Capture the cell that displays the provided text and extract its (X, Y) central coordinate. 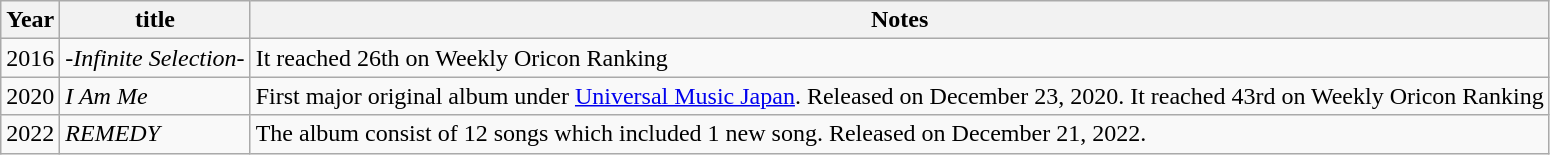
It reached 26th on Weekly Oricon Ranking (900, 58)
title (155, 20)
2022 (30, 134)
First major original album under Universal Music Japan. Released on December 23, 2020. It reached 43rd on Weekly Oricon Ranking (900, 96)
REMEDY (155, 134)
Notes (900, 20)
The album consist of 12 songs which included 1 new song. Released on December 21, 2022. (900, 134)
I Am Me (155, 96)
2016 (30, 58)
2020 (30, 96)
Year (30, 20)
-Infinite Selection- (155, 58)
